Determine the [X, Y] coordinate at the center of the cell enclosing the given text.  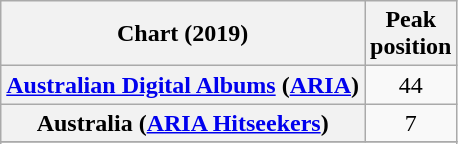
44 [411, 85]
7 [411, 123]
Australian Digital Albums (ARIA) [183, 85]
Peakposition [411, 34]
Chart (2019) [183, 34]
Australia (ARIA Hitseekers) [183, 123]
